Return (X, Y) of the center of cell containing provided text 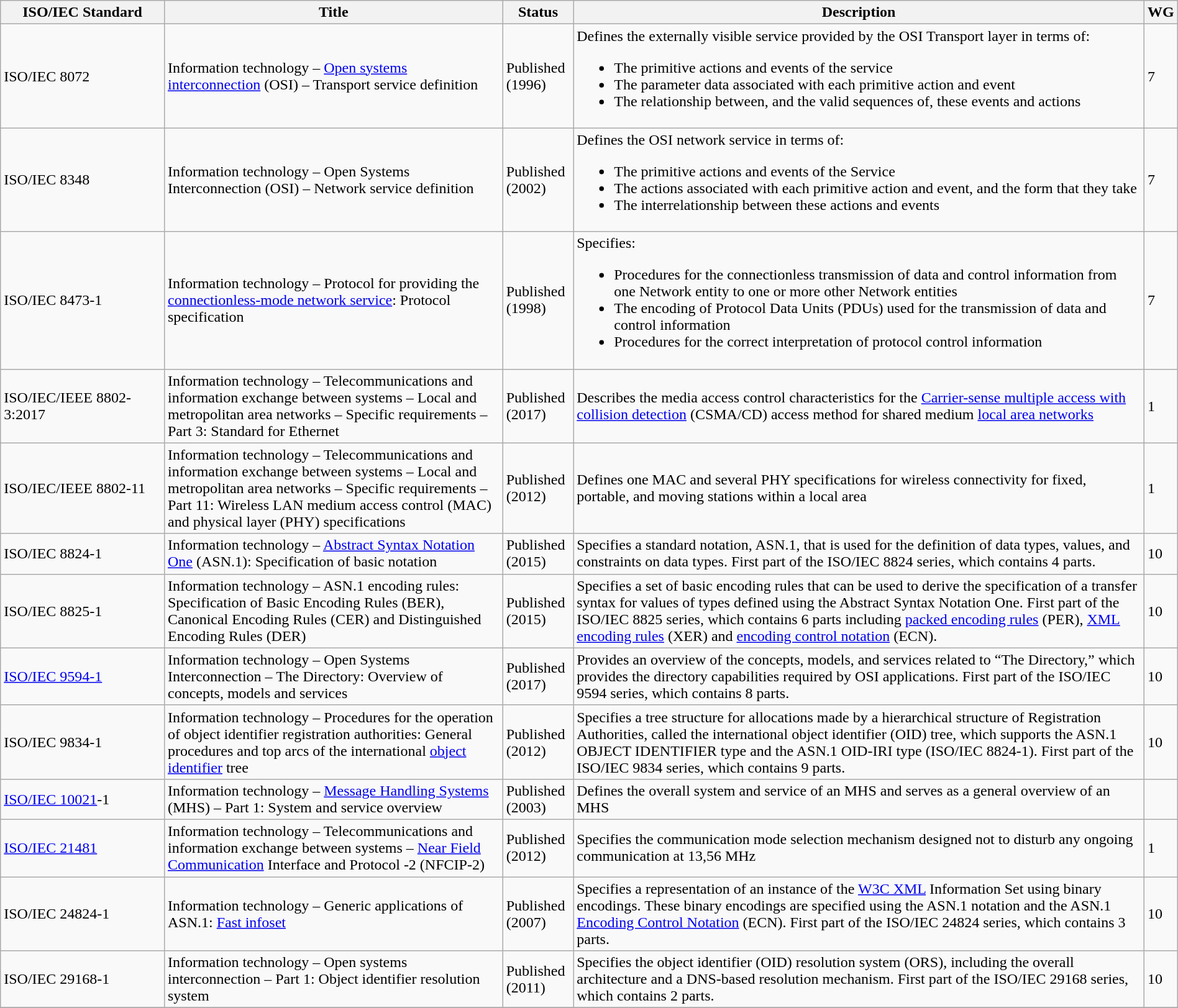
ISO/IEC 10021-1 (83, 799)
ISO/IEC 9834-1 (83, 742)
ISO/IEC/IEEE 8802-3:2017 (83, 406)
Published (1998) (538, 301)
ISO/IEC Standard (83, 12)
Information technology – Open systems interconnection (OSI) – Transport service definition (333, 76)
ISO/IEC 24824-1 (83, 914)
ISO/IEC 8824-1 (83, 554)
Information technology – Protocol for providing the connectionless-mode network service: Protocol specification (333, 301)
ISO/IEC 9594-1 (83, 676)
ISO/IEC 8348 (83, 180)
ISO/IEC/IEEE 8802-11 (83, 488)
Published (1996) (538, 76)
Information technology – Open Systems Interconnection – The Directory: Overview of concepts, models and services (333, 676)
Defines the overall system and service of an MHS and serves as a general overview of an MHS (859, 799)
Published (2007) (538, 914)
Description (859, 12)
Published (2003) (538, 799)
Information technology – Open systems interconnection – Part 1: Object identifier resolution system (333, 979)
Title (333, 12)
Published (2002) (538, 180)
ISO/IEC 29168-1 (83, 979)
Specifies the communication mode selection mechanism designed not to disturb any ongoing communication at 13,56 MHz (859, 848)
Information technology – Telecommunications and information exchange between systems – Near Field Communication Interface and Protocol -2 (NFCIP-2) (333, 848)
Information technology – Generic applications of ASN.1: Fast infoset (333, 914)
ISO/IEC 8072 (83, 76)
Published (2011) (538, 979)
Information technology – Message Handling Systems (MHS) – Part 1: System and service overview (333, 799)
ISO/IEC 8473-1 (83, 301)
Defines one MAC and several PHY specifications for wireless connectivity for fixed, portable, and moving stations within a local area (859, 488)
WG (1161, 12)
ISO/IEC 21481 (83, 848)
Information technology – Open Systems Interconnection (OSI) – Network service definition (333, 180)
Status (538, 12)
Information technology – Abstract Syntax Notation One (ASN.1): Specification of basic notation (333, 554)
ISO/IEC 8825-1 (83, 611)
